Detect which cell encompasses the target text, then output its (x, y) center coordinate. 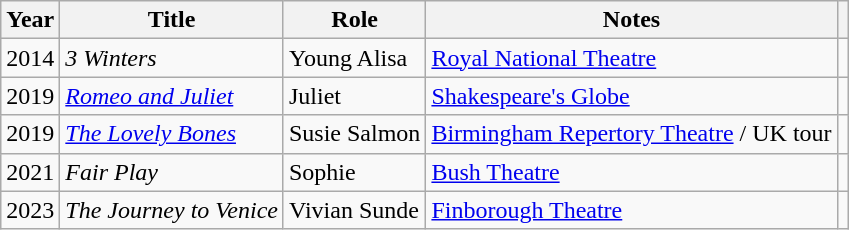
3 Winters (172, 58)
Vivian Sunde (354, 210)
Bush Theatre (632, 172)
Finborough Theatre (632, 210)
2023 (30, 210)
Birmingham Repertory Theatre / UK tour (632, 134)
Role (354, 20)
The Journey to Venice (172, 210)
Fair Play (172, 172)
Shakespeare's Globe (632, 96)
The Lovely Bones (172, 134)
Year (30, 20)
Susie Salmon (354, 134)
Notes (632, 20)
Young Alisa (354, 58)
Royal National Theatre (632, 58)
2014 (30, 58)
Sophie (354, 172)
Juliet (354, 96)
Title (172, 20)
Romeo and Juliet (172, 96)
2021 (30, 172)
